Pinpoint the cell where the given text exists, returning its [x, y] midpoint coordinate. 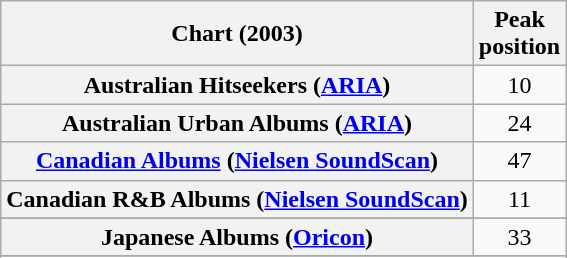
24 [519, 123]
33 [519, 237]
10 [519, 85]
Australian Hitseekers (ARIA) [238, 85]
Canadian Albums (Nielsen SoundScan) [238, 161]
11 [519, 199]
Australian Urban Albums (ARIA) [238, 123]
Peakposition [519, 34]
Canadian R&B Albums (Nielsen SoundScan) [238, 199]
47 [519, 161]
Chart (2003) [238, 34]
Japanese Albums (Oricon) [238, 237]
